Locate the cell with the specified text and output its [X, Y] center coordinate. 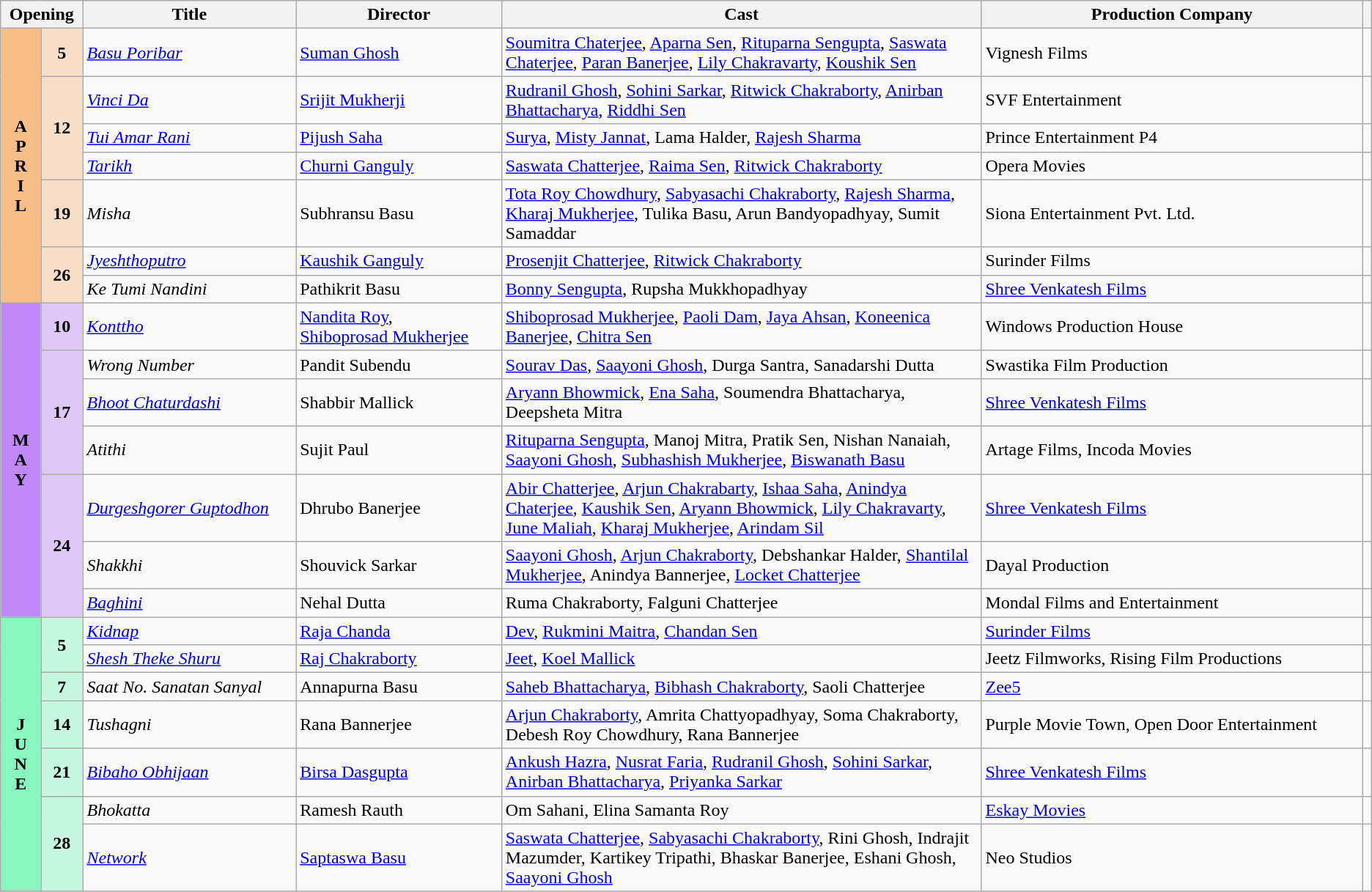
Saat No. Sanatan Sanyal [189, 687]
Saayoni Ghosh, Arjun Chakraborty, Debshankar Halder, Shantilal Mukherjee, Anindya Bannerjee, Locket Chatterjee [742, 566]
Rudranil Ghosh, Sohini Sarkar, Ritwick Chakraborty, Anirban Bhattacharya, Riddhi Sen [742, 100]
JUNE [21, 754]
21 [62, 773]
Dev, Rukmini Maitra, Chandan Sen [742, 631]
14 [62, 724]
SVF Entertainment [1172, 100]
10 [62, 327]
Dayal Production [1172, 566]
Basu Poribar [189, 53]
Ruma Chakraborty, Falguni Chatterjee [742, 603]
Kidnap [189, 631]
Wrong Number [189, 364]
Om Sahani, Elina Samanta Roy [742, 810]
Opening [42, 15]
Saptaswa Basu [399, 858]
Rana Bannerjee [399, 724]
Sourav Das, Saayoni Ghosh, Durga Santra, Sanadarshi Dutta [742, 364]
Suman Ghosh [399, 53]
Bhoot Chaturdashi [189, 402]
24 [62, 545]
Vignesh Films [1172, 53]
Kaushik Ganguly [399, 261]
Dhrubo Banerjee [399, 507]
Prince Entertainment P4 [1172, 138]
7 [62, 687]
Bonny Sengupta, Rupsha Mukkhopadhyay [742, 289]
Soumitra Chaterjee, Aparna Sen, Rituparna Sengupta, Saswata Chaterjee, Paran Banerjee, Lily Chakravarty, Koushik Sen [742, 53]
Swastika Film Production [1172, 364]
Saswata Chatterjee, Raima Sen, Ritwick Chakraborty [742, 166]
26 [62, 275]
Misha [189, 213]
Tui Amar Rani [189, 138]
Zee5 [1172, 687]
Opera Movies [1172, 166]
Saswata Chatterjee, Sabyasachi Chakraborty, Rini Ghosh, Indrajit Mazumder, Kartikey Tripathi, Bhaskar Banerjee, Eshani Ghosh, Saayoni Ghosh [742, 858]
Surya, Misty Jannat, Lama Halder, Rajesh Sharma [742, 138]
17 [62, 412]
Churni Ganguly [399, 166]
Nehal Dutta [399, 603]
Network [189, 858]
Cast [742, 15]
Jeet, Koel Mallick [742, 659]
Rituparna Sengupta, Manoj Mitra, Pratik Sen, Nishan Nanaiah, Saayoni Ghosh, Subhashish Mukherjee, Biswanath Basu [742, 450]
28 [62, 844]
Director [399, 15]
Ramesh Rauth [399, 810]
12 [62, 128]
Raja Chanda [399, 631]
Konttho [189, 327]
Vinci Da [189, 100]
19 [62, 213]
Ke Tumi Nandini [189, 289]
Neo Studios [1172, 858]
Baghini [189, 603]
Raj Chakraborty [399, 659]
Artage Films, Incoda Movies [1172, 450]
Shabbir Mallick [399, 402]
Siona Entertainment Pvt. Ltd. [1172, 213]
MAY [21, 460]
Pandit Subendu [399, 364]
Annapurna Basu [399, 687]
Mondal Films and Entertainment [1172, 603]
Shesh Theke Shuru [189, 659]
Nandita Roy, Shiboprosad Mukherjee [399, 327]
Prosenjit Chatterjee, Ritwick Chakraborty [742, 261]
Arjun Chakraborty, Amrita Chattyopadhyay, Soma Chakraborty, Debesh Roy Chowdhury, Rana Bannerjee [742, 724]
Subhransu Basu [399, 213]
Birsa Dasgupta [399, 773]
Windows Production House [1172, 327]
Tarikh [189, 166]
Srijit Mukherji [399, 100]
Jeetz Filmworks, Rising Film Productions [1172, 659]
Title [189, 15]
Shiboprosad Mukherjee, Paoli Dam, Jaya Ahsan, Koneenica Banerjee, Chitra Sen [742, 327]
Tota Roy Chowdhury, Sabyasachi Chakraborty, Rajesh Sharma, Kharaj Mukherjee, Tulika Basu, Arun Bandyopadhyay, Sumit Samaddar [742, 213]
Purple Movie Town, Open Door Entertainment [1172, 724]
Ankush Hazra, Nusrat Faria, Rudranil Ghosh, Sohini Sarkar, Anirban Bhattacharya, Priyanka Sarkar [742, 773]
Eskay Movies [1172, 810]
Bhokatta [189, 810]
Pathikrit Basu [399, 289]
Jyeshthoputro [189, 261]
APRIL [21, 166]
Shakkhi [189, 566]
Shouvick Sarkar [399, 566]
Pijush Saha [399, 138]
Sujit Paul [399, 450]
Production Company [1172, 15]
Atithi [189, 450]
Tushagni [189, 724]
Saheb Bhattacharya, Bibhash Chakraborty, Saoli Chatterjee [742, 687]
Bibaho Obhijaan [189, 773]
Aryann Bhowmick, Ena Saha, Soumendra Bhattacharya, Deepsheta Mitra [742, 402]
Durgeshgorer Guptodhon [189, 507]
